Return [X, Y] of the center of cell containing provided text 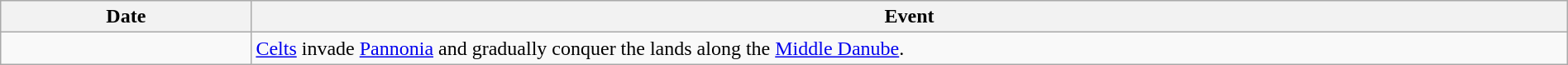
Celts invade Pannonia and gradually conquer the lands along the Middle Danube. [910, 48]
Date [126, 17]
Event [910, 17]
